Search for the cell housing the specified text and yield its (x, y) center coordinate. 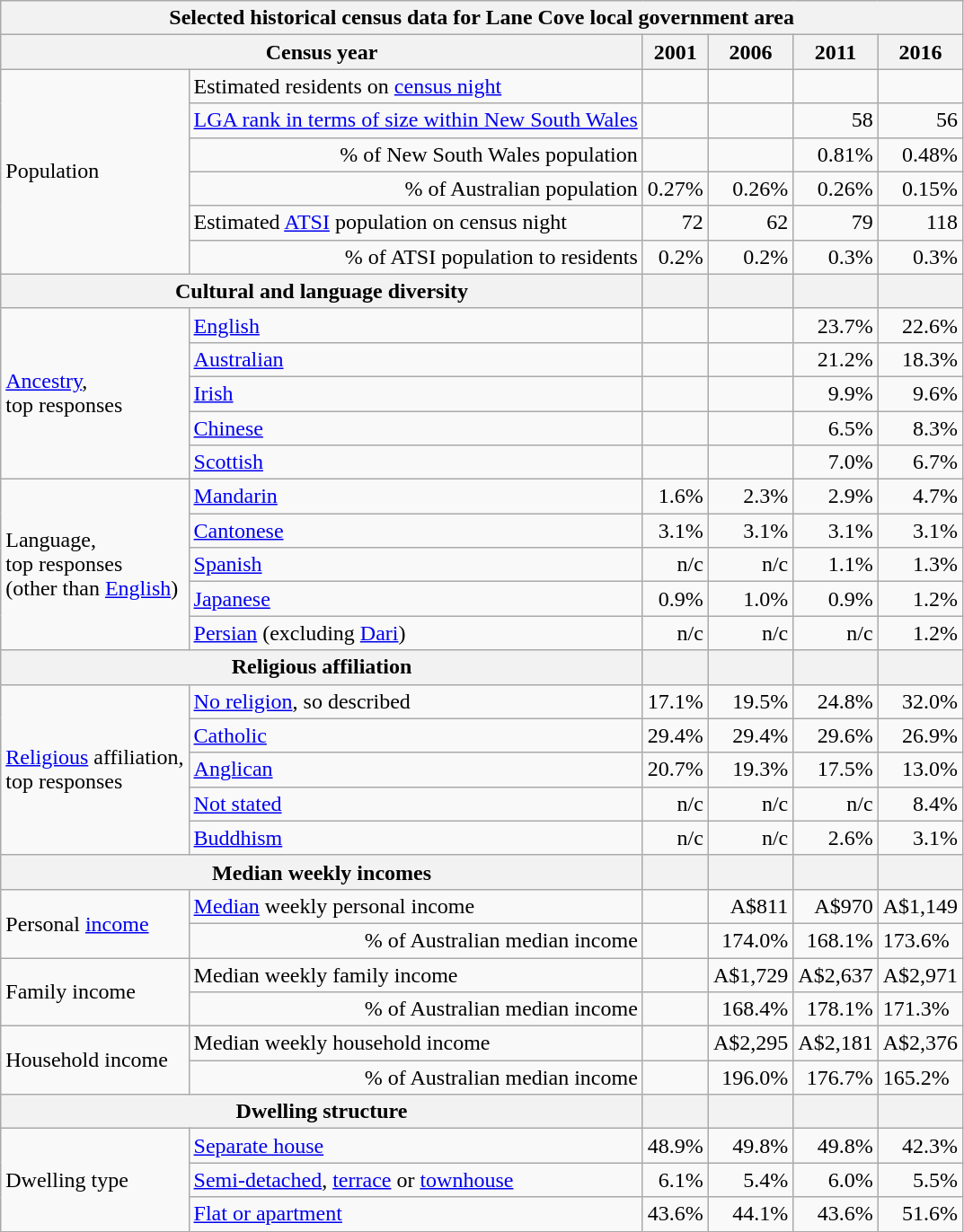
Personal income (95, 923)
Median weekly personal income (415, 906)
178.1% (836, 1009)
2001 (676, 52)
51.6% (920, 1214)
Flat or apartment (415, 1214)
1.3% (920, 565)
Selected historical census data for Lane Cove local government area (482, 18)
A$2,376 (920, 1043)
Population (95, 172)
79 (836, 223)
A$811 (750, 906)
Mandarin (415, 497)
A$970 (836, 906)
Not stated (415, 804)
1.0% (750, 599)
29.6% (836, 735)
A$2,181 (836, 1043)
17.5% (836, 770)
196.0% (750, 1078)
72 (676, 223)
5.4% (750, 1180)
0.48% (920, 154)
Family income (95, 991)
% of New South Wales population (415, 154)
5.5% (920, 1180)
A$2,971 (920, 974)
2.6% (836, 838)
2.3% (750, 497)
18.3% (920, 359)
Census year (322, 52)
19.3% (750, 770)
Median weekly family income (415, 974)
56 (920, 120)
23.7% (836, 325)
1.6% (676, 497)
8.3% (920, 428)
Semi-detached, terrace or townhouse (415, 1180)
Australian (415, 359)
165.2% (920, 1078)
32.0% (920, 701)
0.81% (836, 154)
% of ATSI population to residents (415, 257)
9.9% (836, 393)
0.27% (676, 189)
Scottish (415, 462)
171.3% (920, 1009)
173.6% (920, 940)
21.2% (836, 359)
2.9% (836, 497)
Dwelling structure (322, 1112)
Anglican (415, 770)
A$1,729 (750, 974)
6.5% (836, 428)
20.7% (676, 770)
118 (920, 223)
Chinese (415, 428)
174.0% (750, 940)
6.0% (836, 1180)
13.0% (920, 770)
Irish (415, 393)
19.5% (750, 701)
176.7% (836, 1078)
26.9% (920, 735)
Separate house (415, 1146)
2006 (750, 52)
9.6% (920, 393)
LGA rank in terms of size within New South Wales (415, 120)
Household income (95, 1060)
Median weekly household income (415, 1043)
24.8% (836, 701)
22.6% (920, 325)
17.1% (676, 701)
7.0% (836, 462)
A$2,637 (836, 974)
A$2,295 (750, 1043)
42.3% (920, 1146)
Median weekly incomes (322, 872)
Dwelling type (95, 1180)
Religious affiliation,top responses (95, 770)
6.1% (676, 1180)
1.1% (836, 565)
Cantonese (415, 531)
No religion, so described (415, 701)
Japanese (415, 599)
58 (836, 120)
Religious affiliation (322, 667)
6.7% (920, 462)
2011 (836, 52)
8.4% (920, 804)
168.4% (750, 1009)
Cultural and language diversity (322, 291)
62 (750, 223)
Buddhism (415, 838)
English (415, 325)
168.1% (836, 940)
2016 (920, 52)
A$1,149 (920, 906)
0.15% (920, 189)
Catholic (415, 735)
Estimated residents on census night (415, 86)
4.7% (920, 497)
Spanish (415, 565)
Persian (excluding Dari) (415, 633)
Estimated ATSI population on census night (415, 223)
Ancestry,top responses (95, 393)
48.9% (676, 1146)
Language,top responses(other than English) (95, 565)
44.1% (750, 1214)
% of Australian population (415, 189)
